Locate the cell with the specified text and output its (X, Y) center coordinate. 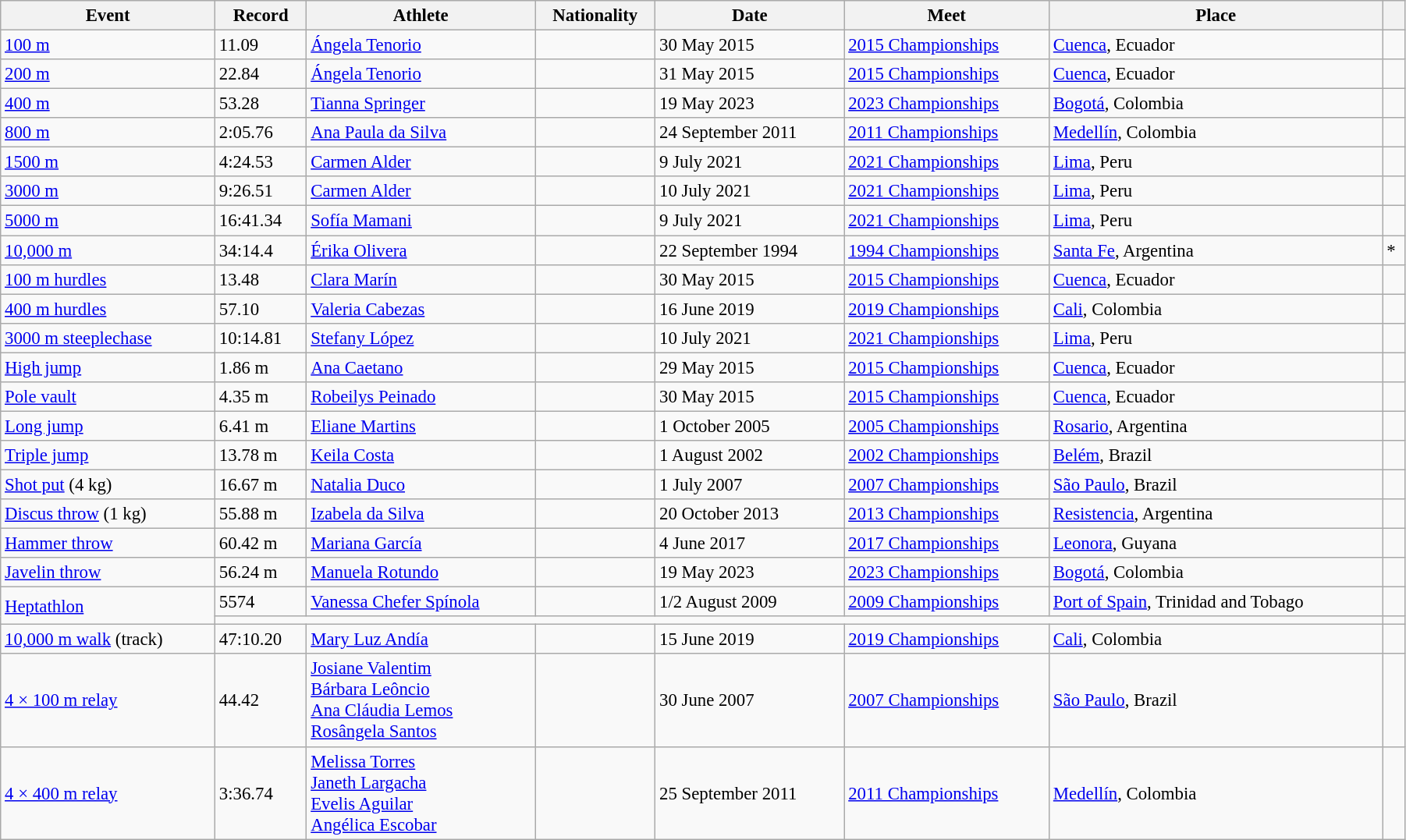
Event (108, 16)
Shot put (4 kg) (108, 484)
Stefany López (421, 338)
Athlete (421, 16)
31 May 2015 (750, 74)
34:14.4 (261, 250)
Belém, Brazil (1216, 455)
1994 Championships (947, 250)
400 m (108, 104)
4 × 100 m relay (108, 700)
9:26.51 (261, 191)
2009 Championships (947, 602)
Pole vault (108, 397)
Nationality (595, 16)
Robeilys Peinado (421, 397)
4 × 400 m relay (108, 792)
Long jump (108, 426)
1.86 m (261, 367)
Natalia Duco (421, 484)
Triple jump (108, 455)
Izabela da Silva (421, 514)
2002 Championships (947, 455)
53.28 (261, 104)
Javelin throw (108, 572)
20 October 2013 (750, 514)
6.41 m (261, 426)
22.84 (261, 74)
Érika Olivera (421, 250)
1/2 August 2009 (750, 602)
Date (750, 16)
57.10 (261, 309)
2017 Championships (947, 544)
Ana Caetano (421, 367)
100 m hurdles (108, 279)
Hammer throw (108, 544)
Resistencia, Argentina (1216, 514)
800 m (108, 133)
Manuela Rotundo (421, 572)
22 September 1994 (750, 250)
2:05.76 (261, 133)
1 July 2007 (750, 484)
Mariana García (421, 544)
Ana Paula da Silva (421, 133)
1500 m (108, 162)
100 m (108, 45)
13.48 (261, 279)
Rosario, Argentina (1216, 426)
* (1394, 250)
10,000 m (108, 250)
3000 m steeplechase (108, 338)
4.35 m (261, 397)
25 September 2011 (750, 792)
Record (261, 16)
11.09 (261, 45)
Santa Fe, Argentina (1216, 250)
3:36.74 (261, 792)
Discus throw (1 kg) (108, 514)
16 June 2019 (750, 309)
Sofía Mamani (421, 221)
Tianna Springer (421, 104)
10:14.81 (261, 338)
10,000 m walk (track) (108, 640)
Valeria Cabezas (421, 309)
Mary Luz Andía (421, 640)
Vanessa Chefer Spínola (421, 602)
47:10.20 (261, 640)
2005 Championships (947, 426)
Eliane Martins (421, 426)
Heptathlon (108, 606)
5000 m (108, 221)
24 September 2011 (750, 133)
16:41.34 (261, 221)
Port of Spain, Trinidad and Tobago (1216, 602)
55.88 m (261, 514)
High jump (108, 367)
29 May 2015 (750, 367)
Clara Marín (421, 279)
Keila Costa (421, 455)
30 June 2007 (750, 700)
1 August 2002 (750, 455)
3000 m (108, 191)
Meet (947, 16)
Josiane Valentim Bárbara Leôncio Ana Cláudia Lemos Rosângela Santos (421, 700)
16.67 m (261, 484)
2013 Championships (947, 514)
4:24.53 (261, 162)
4 June 2017 (750, 544)
1 October 2005 (750, 426)
44.42 (261, 700)
Melissa TorresJaneth LargachaEvelis AguilarAngélica Escobar (421, 792)
5574 (261, 602)
Leonora, Guyana (1216, 544)
13.78 m (261, 455)
Place (1216, 16)
15 June 2019 (750, 640)
60.42 m (261, 544)
56.24 m (261, 572)
400 m hurdles (108, 309)
200 m (108, 74)
